Detect which cell encompasses the target text, then output its [X, Y] center coordinate. 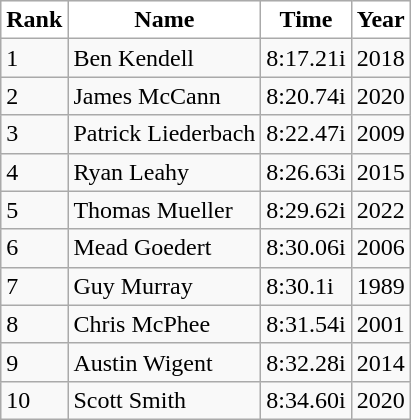
Time [306, 20]
1 [34, 58]
Year [380, 20]
2001 [380, 324]
8:32.28i [306, 362]
4 [34, 172]
Austin Wigent [164, 362]
10 [34, 400]
Thomas Mueller [164, 210]
James McCann [164, 96]
8:30.1i [306, 286]
Rank [34, 20]
2018 [380, 58]
8 [34, 324]
8:29.62i [306, 210]
8:31.54i [306, 324]
8:34.60i [306, 400]
Name [164, 20]
Patrick Liederbach [164, 134]
8:30.06i [306, 248]
2022 [380, 210]
7 [34, 286]
6 [34, 248]
8:26.63i [306, 172]
Ryan Leahy [164, 172]
Guy Murray [164, 286]
8:22.47i [306, 134]
Mead Goedert [164, 248]
2 [34, 96]
8:17.21i [306, 58]
Chris McPhee [164, 324]
2015 [380, 172]
3 [34, 134]
2009 [380, 134]
2006 [380, 248]
9 [34, 362]
Ben Kendell [164, 58]
Scott Smith [164, 400]
8:20.74i [306, 96]
2014 [380, 362]
1989 [380, 286]
5 [34, 210]
